Identify which cell holds the provided text, then report its (X, Y) central coordinate. 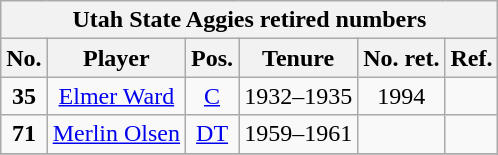
Elmer Ward (116, 96)
1932–1935 (298, 96)
DT (212, 134)
Tenure (298, 58)
35 (24, 96)
1994 (402, 96)
1959–1961 (298, 134)
71 (24, 134)
Merlin Olsen (116, 134)
Ref. (472, 58)
No. (24, 58)
No. ret. (402, 58)
Pos. (212, 58)
Utah State Aggies retired numbers (250, 20)
C (212, 96)
Player (116, 58)
